Provide the [x, y] coordinate of the cell's center where the given text is located.  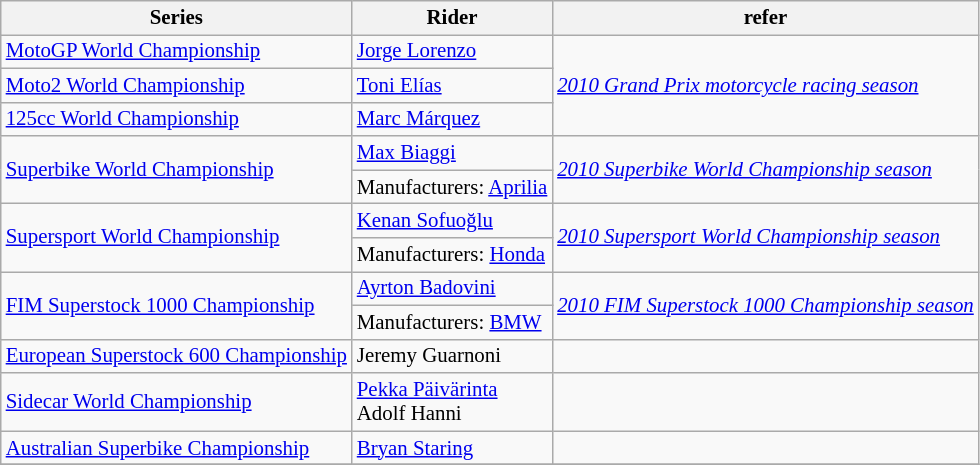
Manufacturers: BMW [452, 322]
Jeremy Guarnoni [452, 356]
2010 Supersport World Championship season [765, 238]
Sidecar World Championship [176, 402]
Max Biaggi [452, 153]
Kenan Sofuoğlu [452, 221]
FIM Superstock 1000 Championship [176, 305]
125cc World Championship [176, 119]
MotoGP World Championship [176, 51]
Series [176, 18]
Supersport World Championship [176, 238]
Pekka Päivärinta Adolf Hanni [452, 402]
European Superstock 600 Championship [176, 356]
Australian Superbike Championship [176, 448]
Toni Elías [452, 85]
2010 Grand Prix motorcycle racing season [765, 85]
Marc Márquez [452, 119]
Superbike World Championship [176, 170]
Rider [452, 18]
Bryan Staring [452, 448]
2010 FIM Superstock 1000 Championship season [765, 305]
Manufacturers: Honda [452, 255]
Jorge Lorenzo [452, 51]
Moto2 World Championship [176, 85]
refer [765, 18]
Ayrton Badovini [452, 288]
Manufacturers: Aprilia [452, 187]
2010 Superbike World Championship season [765, 170]
